Return the (x, y) coordinate for the center point of the cell that contains the specified text.  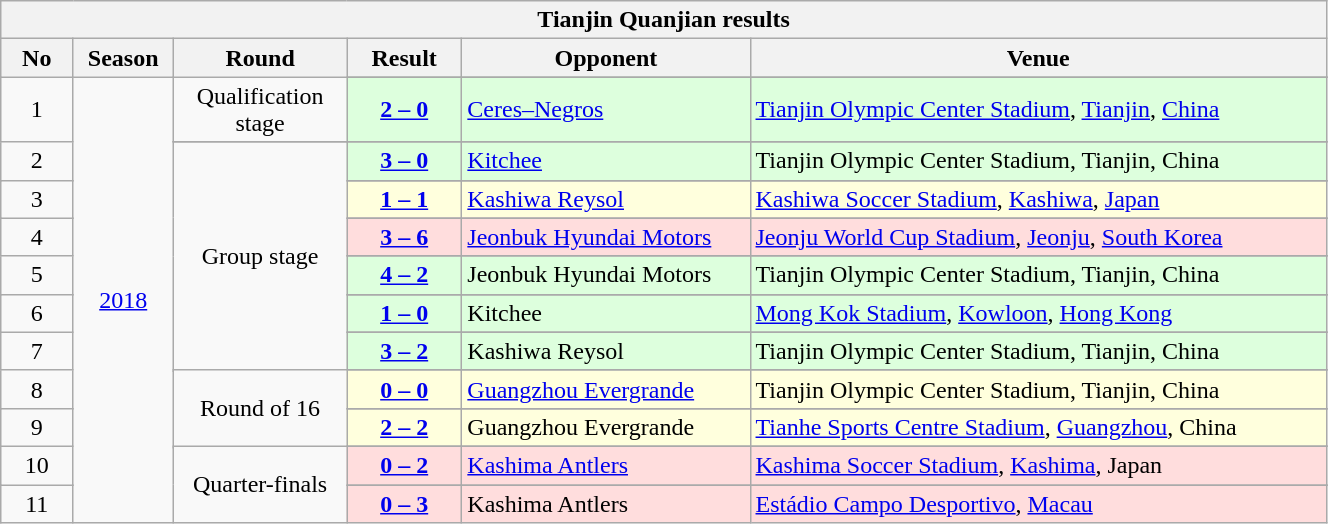
2018 (124, 300)
9 (37, 427)
Season (124, 58)
Result (404, 58)
6 (37, 313)
3 – 2 (404, 351)
4 – 2 (404, 275)
Qualification stage (260, 110)
11 (37, 503)
0 – 0 (404, 389)
Mong Kok Stadium, Kowloon, Hong Kong (1038, 313)
10 (37, 465)
4 (37, 237)
7 (37, 351)
Group stage (260, 256)
Ceres–Negros (606, 110)
Tianhe Sports Centre Stadium, Guangzhou, China (1038, 427)
1 – 1 (404, 199)
Round (260, 58)
2 – 2 (404, 427)
3 – 6 (404, 237)
1 (37, 110)
Estádio Campo Desportivo, Macau (1038, 503)
Jeonju World Cup Stadium, Jeonju, South Korea (1038, 237)
Opponent (606, 58)
Quarter-finals (260, 484)
3 – 0 (404, 161)
2 – 0 (404, 110)
Kashima Soccer Stadium, Kashima, Japan (1038, 465)
0 – 3 (404, 503)
Venue (1038, 58)
Round of 16 (260, 408)
5 (37, 275)
Kashiwa Soccer Stadium, Kashiwa, Japan (1038, 199)
8 (37, 389)
1 – 0 (404, 313)
Tianjin Quanjian results (664, 20)
No (37, 58)
0 – 2 (404, 465)
3 (37, 199)
2 (37, 161)
